Return the (x, y) coordinate for the center point of the cell that contains the specified text.  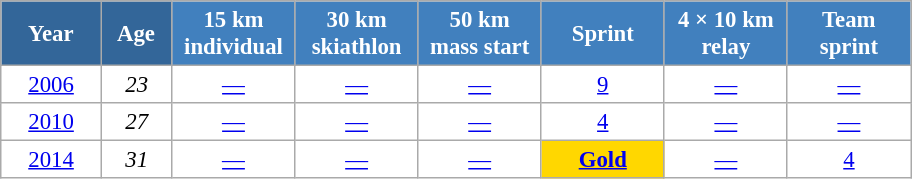
Gold (602, 160)
2006 (52, 85)
Year (52, 34)
15 km individual (234, 34)
Sprint (602, 34)
Age (136, 34)
Team sprint (848, 34)
4 × 10 km relay (726, 34)
31 (136, 160)
2010 (52, 122)
50 km mass start (480, 34)
27 (136, 122)
30 km skiathlon (356, 34)
9 (602, 85)
23 (136, 85)
2014 (52, 160)
